Return [x, y] of the center of cell containing provided text 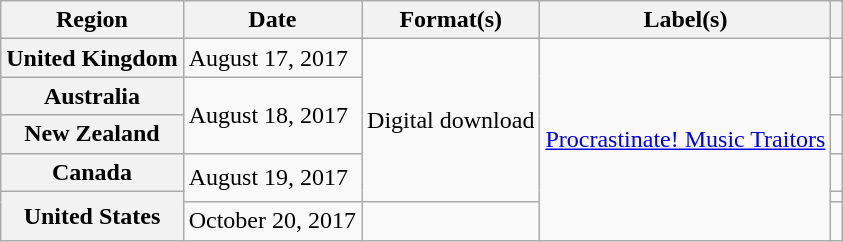
August 18, 2017 [272, 115]
Label(s) [686, 20]
New Zealand [92, 134]
August 17, 2017 [272, 58]
Digital download [451, 120]
Canada [92, 172]
Region [92, 20]
United Kingdom [92, 58]
Format(s) [451, 20]
October 20, 2017 [272, 221]
Date [272, 20]
Procrastinate! Music Traitors [686, 140]
United States [92, 216]
August 19, 2017 [272, 178]
Australia [92, 96]
